Scan for the cell matching the given text and deliver its (x, y) coordinate at center. 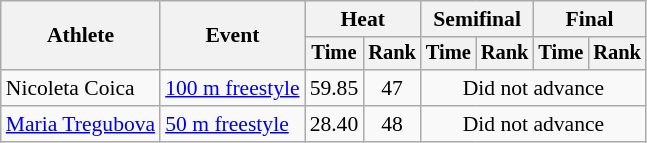
50 m freestyle (232, 124)
Final (589, 19)
Event (232, 36)
Semifinal (477, 19)
Athlete (80, 36)
47 (392, 88)
Heat (363, 19)
Maria Tregubova (80, 124)
100 m freestyle (232, 88)
Nicoleta Coica (80, 88)
48 (392, 124)
28.40 (334, 124)
59.85 (334, 88)
